Find where the given text appears and provide that cell's center as (x, y) coordinate. 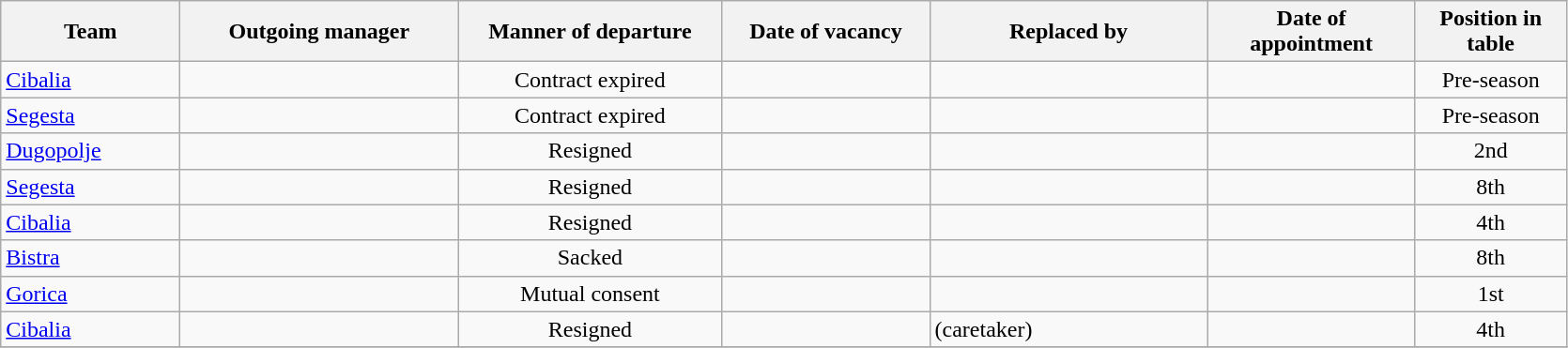
Bistra (90, 258)
Date of appointment (1311, 32)
Mutual consent (590, 294)
(caretaker) (1068, 329)
Position in table (1491, 32)
Manner of departure (590, 32)
2nd (1491, 151)
Replaced by (1068, 32)
Gorica (90, 294)
1st (1491, 294)
Sacked (590, 258)
Dugopolje (90, 151)
Date of vacancy (826, 32)
Team (90, 32)
Outgoing manager (319, 32)
